Detect which cell encompasses the target text, then output its (x, y) center coordinate. 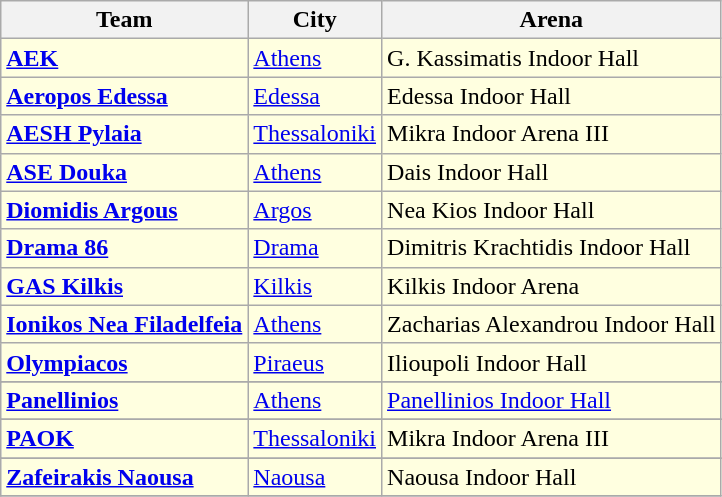
Naousa (315, 477)
Argos (315, 210)
City (315, 20)
AESH Pylaia (124, 134)
Drama 86 (124, 248)
Ionikos Nea Filadelfeia (124, 324)
GAS Kilkis (124, 286)
Diomidis Argous (124, 210)
Naousa Indoor Hall (552, 477)
AEK (124, 58)
Kilkis (315, 286)
Edessa Indoor Hall (552, 96)
Panellinios Indoor Hall (552, 400)
Edessa (315, 96)
ASE Douka (124, 172)
G. Kassimatis Indoor Hall (552, 58)
Drama (315, 248)
Piraeus (315, 362)
Dais Indoor Hall (552, 172)
Panellinios (124, 400)
Zacharias Alexandrou Indoor Hall (552, 324)
PAOK (124, 438)
Kilkis Indoor Arena (552, 286)
Aeropos Edessa (124, 96)
Nea Kios Indoor Hall (552, 210)
Olympiacos (124, 362)
Ilioupoli Indoor Hall (552, 362)
Team (124, 20)
Arena (552, 20)
Zafeirakis Naousa (124, 477)
Dimitris Krachtidis Indoor Hall (552, 248)
